Determine the [X, Y] coordinate at the center of the cell enclosing the given text.  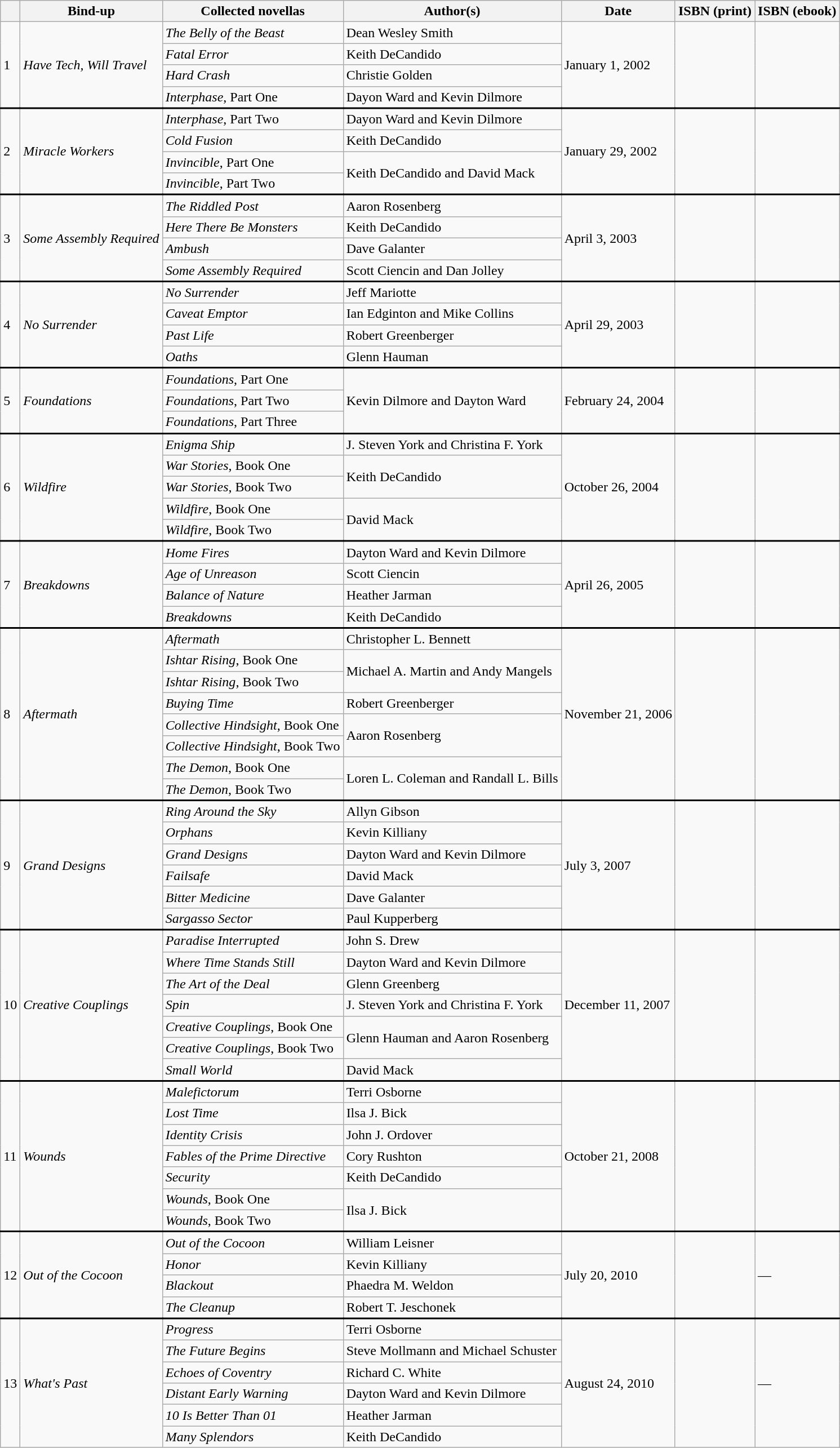
Paradise Interrupted [252, 941]
3 [10, 238]
Many Splendors [252, 1437]
Distant Early Warning [252, 1394]
Hard Crash [252, 75]
6 [10, 487]
Echoes of Coventry [252, 1373]
Collective Hindsight, Book Two [252, 746]
April 26, 2005 [618, 585]
5 [10, 401]
Scott Ciencin [452, 574]
Wildfire [91, 487]
October 26, 2004 [618, 487]
Past Life [252, 335]
The Demon, Book Two [252, 790]
The Art of the Deal [252, 984]
Buying Time [252, 703]
January 1, 2002 [618, 65]
Robert T. Jeschonek [452, 1307]
Foundations, Part One [252, 379]
Collective Hindsight, Book One [252, 725]
War Stories, Book One [252, 466]
Keith DeCandido and David Mack [452, 174]
Dean Wesley Smith [452, 33]
Glenn Hauman [452, 357]
Scott Ciencin and Dan Jolley [452, 270]
Foundations, Part Three [252, 423]
July 3, 2007 [618, 865]
Steve Mollmann and Michael Schuster [452, 1351]
Blackout [252, 1286]
Orphans [252, 833]
Small World [252, 1069]
Richard C. White [452, 1373]
11 [10, 1156]
Creative Couplings, Book Two [252, 1048]
Author(s) [452, 11]
Michael A. Martin and Andy Mangels [452, 671]
Home Fires [252, 552]
The Cleanup [252, 1307]
January 29, 2002 [618, 152]
Bind-up [91, 11]
9 [10, 865]
Kevin Dilmore and Dayton Ward [452, 401]
Wildfire, Book One [252, 509]
Wounds [91, 1156]
Enigma Ship [252, 444]
ISBN (ebook) [797, 11]
Failsafe [252, 876]
October 21, 2008 [618, 1156]
12 [10, 1275]
Jeff Mariotte [452, 292]
Progress [252, 1330]
2 [10, 152]
Glenn Greenberg [452, 984]
13 [10, 1383]
April 3, 2003 [618, 238]
Paul Kupperberg [452, 918]
Security [252, 1178]
Creative Couplings [91, 1005]
Where Time Stands Still [252, 962]
Cory Rushton [452, 1156]
Caveat Emptor [252, 314]
Foundations, Part Two [252, 401]
Ishtar Rising, Book Two [252, 682]
Glenn Hauman and Aaron Rosenberg [452, 1037]
The Belly of the Beast [252, 33]
Cold Fusion [252, 141]
November 21, 2006 [618, 714]
8 [10, 714]
4 [10, 325]
Phaedra M. Weldon [452, 1286]
Wounds, Book One [252, 1199]
Identity Crisis [252, 1135]
Ishtar Rising, Book One [252, 660]
Interphase, Part One [252, 97]
Invincible, Part Two [252, 184]
Oaths [252, 357]
Spin [252, 1005]
Here There Be Monsters [252, 227]
10 Is Better Than 01 [252, 1415]
Christie Golden [452, 75]
Balance of Nature [252, 595]
Collected novellas [252, 11]
Malefictorum [252, 1092]
Wounds, Book Two [252, 1220]
Lost Time [252, 1113]
Honor [252, 1264]
Ian Edginton and Mike Collins [452, 314]
John J. Ordover [452, 1135]
Date [618, 11]
July 20, 2010 [618, 1275]
William Leisner [452, 1243]
Bitter Medicine [252, 897]
1 [10, 65]
ISBN (print) [714, 11]
Have Tech, Will Travel [91, 65]
The Riddled Post [252, 206]
Wildfire, Book Two [252, 531]
The Demon, Book One [252, 767]
Fatal Error [252, 54]
10 [10, 1005]
The Future Begins [252, 1351]
Invincible, Part One [252, 162]
Christopher L. Bennett [452, 639]
War Stories, Book Two [252, 487]
7 [10, 585]
John S. Drew [452, 941]
Interphase, Part Two [252, 119]
February 24, 2004 [618, 401]
April 29, 2003 [618, 325]
Creative Couplings, Book One [252, 1027]
Loren L. Coleman and Randall L. Bills [452, 779]
Miracle Workers [91, 152]
Ambush [252, 248]
Sargasso Sector [252, 918]
Age of Unreason [252, 574]
Foundations [91, 401]
Allyn Gibson [452, 811]
Ring Around the Sky [252, 811]
December 11, 2007 [618, 1005]
What's Past [91, 1383]
August 24, 2010 [618, 1383]
Fables of the Prime Directive [252, 1156]
